Detect which cell encompasses the target text, then output its (X, Y) center coordinate. 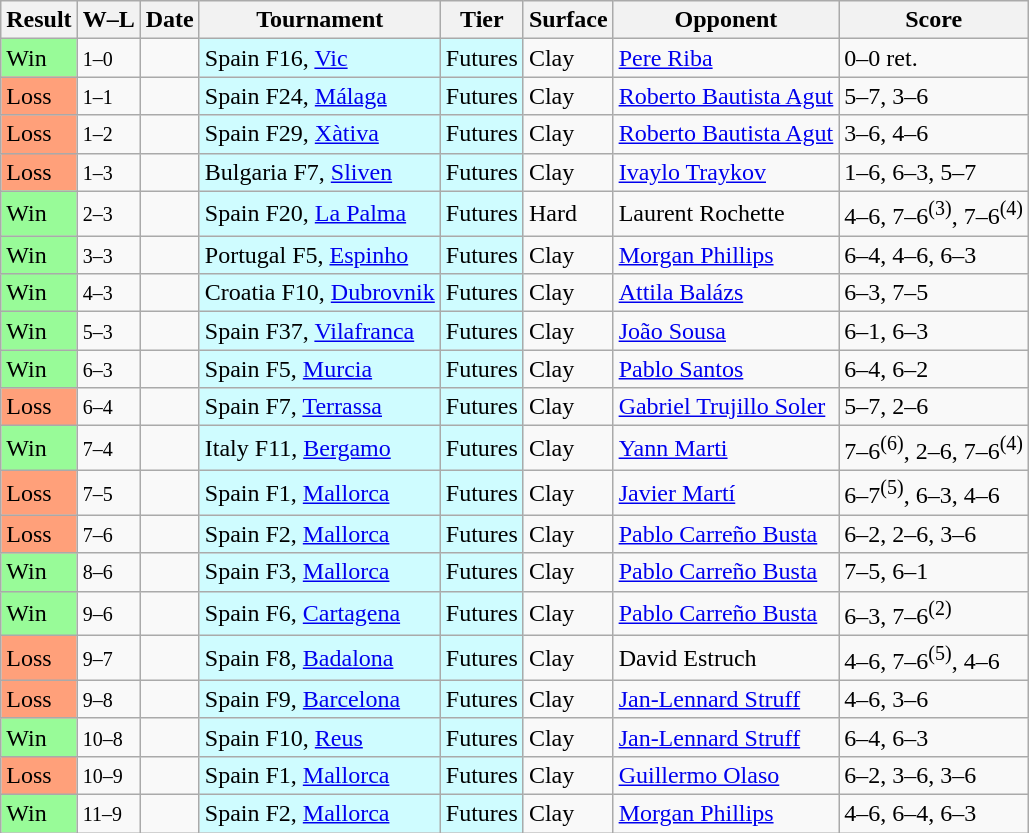
6–3 (108, 369)
Surface (568, 20)
Opponent (726, 20)
Spain F6, Cartagena (320, 614)
6–2, 3–6, 3–6 (934, 775)
7–5, 6–1 (934, 572)
5–3 (108, 331)
6–3, 7–6(2) (934, 614)
Portugal F5, Espinho (320, 255)
Gabriel Trujillo Soler (726, 407)
0–0 ret. (934, 58)
6–3, 7–5 (934, 293)
10–9 (108, 775)
Bulgaria F7, Sliven (320, 172)
Guillermo Olaso (726, 775)
6–2, 2–6, 3–6 (934, 534)
10–8 (108, 737)
Spain F5, Murcia (320, 369)
1–0 (108, 58)
Tier (482, 20)
1–6, 6–3, 5–7 (934, 172)
Italy F11, Bergamo (320, 448)
David Estruch (726, 658)
8–6 (108, 572)
João Sousa (726, 331)
6–4, 6–2 (934, 369)
4–6, 6–4, 6–3 (934, 813)
Date (170, 20)
2–3 (108, 214)
Attila Balázs (726, 293)
Hard (568, 214)
Spain F9, Barcelona (320, 699)
Spain F3, Mallorca (320, 572)
Yann Marti (726, 448)
7–5 (108, 492)
Spain F16, Vic (320, 58)
11–9 (108, 813)
Tournament (320, 20)
Spain F37, Vilafranca (320, 331)
9–7 (108, 658)
9–8 (108, 699)
4–6, 7–6(5), 4–6 (934, 658)
Javier Martí (726, 492)
7–4 (108, 448)
W–L (108, 20)
1–1 (108, 96)
4–6, 3–6 (934, 699)
Pablo Santos (726, 369)
Laurent Rochette (726, 214)
4–3 (108, 293)
Spain F7, Terrassa (320, 407)
7–6 (108, 534)
Spain F24, Málaga (320, 96)
1–3 (108, 172)
Croatia F10, Dubrovnik (320, 293)
Spain F20, La Palma (320, 214)
Spain F8, Badalona (320, 658)
Spain F29, Xàtiva (320, 134)
5–7, 3–6 (934, 96)
7–6(6), 2–6, 7–6(4) (934, 448)
3–3 (108, 255)
Score (934, 20)
6–4, 6–3 (934, 737)
Spain F10, Reus (320, 737)
4–6, 7–6(3), 7–6(4) (934, 214)
1–2 (108, 134)
Result (39, 20)
Pere Riba (726, 58)
6–7(5), 6–3, 4–6 (934, 492)
Ivaylo Traykov (726, 172)
6–1, 6–3 (934, 331)
3–6, 4–6 (934, 134)
6–4 (108, 407)
6–4, 4–6, 6–3 (934, 255)
9–6 (108, 614)
5–7, 2–6 (934, 407)
